Extract the [X, Y] coordinate from the center of the cell holding the provided text.  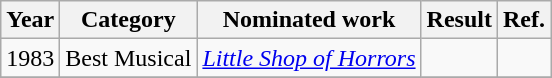
1983 [30, 58]
Category [128, 20]
Nominated work [309, 20]
Ref. [524, 20]
Result [459, 20]
Little Shop of Horrors [309, 58]
Best Musical [128, 58]
Year [30, 20]
